Scan for the cell matching the given text and deliver its (x, y) coordinate at center. 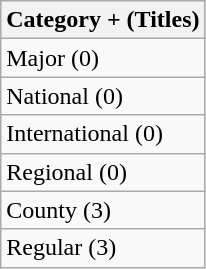
Category + (Titles) (103, 20)
National (0) (103, 96)
Regional (0) (103, 172)
Regular (3) (103, 248)
County (3) (103, 210)
International (0) (103, 134)
Major (0) (103, 58)
